Search for the cell housing the specified text and yield its [X, Y] center coordinate. 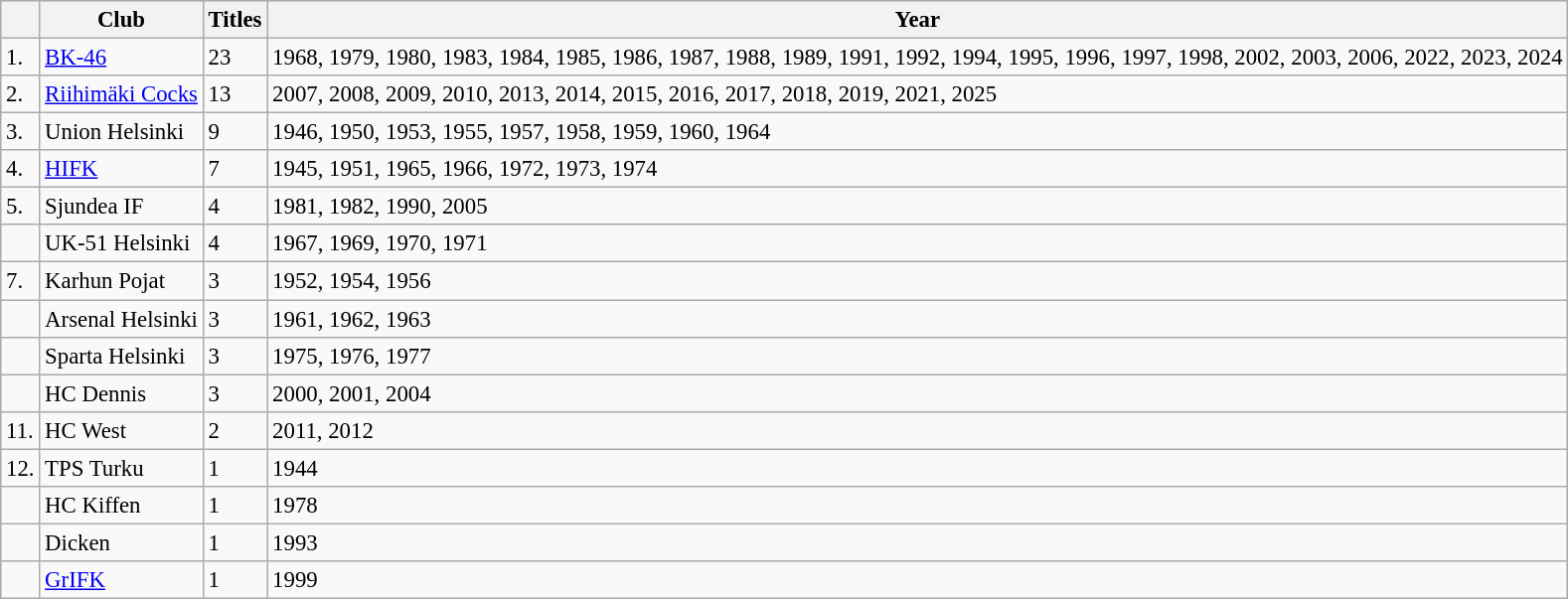
HC Kiffen [121, 506]
1. [20, 58]
BK-46 [121, 58]
1944 [918, 468]
3. [20, 132]
2007, 2008, 2009, 2010, 2013, 2014, 2015, 2016, 2017, 2018, 2019, 2021, 2025 [918, 94]
9 [235, 132]
2011, 2012 [918, 430]
HIFK [121, 169]
13 [235, 94]
1968, 1979, 1980, 1983, 1984, 1985, 1986, 1987, 1988, 1989, 1991, 1992, 1994, 1995, 1996, 1997, 1998, 2002, 2003, 2006, 2022, 2023, 2024 [918, 58]
Karhun Pojat [121, 281]
1993 [918, 542]
HC West [121, 430]
TPS Turku [121, 468]
Titles [235, 20]
1946, 1950, 1953, 1955, 1957, 1958, 1959, 1960, 1964 [918, 132]
11. [20, 430]
2. [20, 94]
Union Helsinki [121, 132]
5. [20, 207]
Year [918, 20]
UK-51 Helsinki [121, 243]
2000, 2001, 2004 [918, 393]
7 [235, 169]
Sjundea IF [121, 207]
1961, 1962, 1963 [918, 319]
Riihimäki Cocks [121, 94]
1978 [918, 506]
GrIFK [121, 580]
1945, 1951, 1965, 1966, 1972, 1973, 1974 [918, 169]
12. [20, 468]
Arsenal Helsinki [121, 319]
1981, 1982, 1990, 2005 [918, 207]
23 [235, 58]
7. [20, 281]
1952, 1954, 1956 [918, 281]
Sparta Helsinki [121, 356]
2 [235, 430]
Club [121, 20]
Dicken [121, 542]
4. [20, 169]
1999 [918, 580]
1967, 1969, 1970, 1971 [918, 243]
1975, 1976, 1977 [918, 356]
HC Dennis [121, 393]
